Detect which cell encompasses the target text, then output its [X, Y] center coordinate. 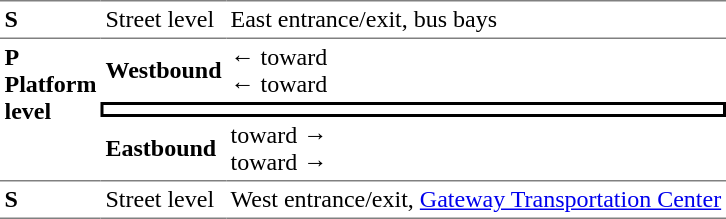
East entrance/exit, bus bays [476, 19]
← toward ← toward [476, 70]
toward → toward → [476, 149]
Westbound [164, 70]
S [50, 19]
Eastbound [164, 149]
P Platform level [50, 110]
Street level [164, 19]
